Pinpoint the cell where the given text exists, returning its [X, Y] midpoint coordinate. 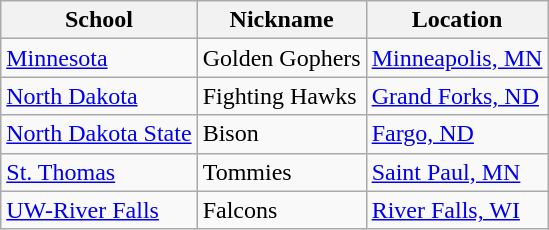
Minnesota [99, 58]
Fargo, ND [457, 134]
St. Thomas [99, 172]
Golden Gophers [282, 58]
Fighting Hawks [282, 96]
UW-River Falls [99, 210]
Grand Forks, ND [457, 96]
School [99, 20]
Saint Paul, MN [457, 172]
River Falls, WI [457, 210]
North Dakota [99, 96]
Nickname [282, 20]
North Dakota State [99, 134]
Bison [282, 134]
Minneapolis, MN [457, 58]
Location [457, 20]
Falcons [282, 210]
Tommies [282, 172]
